Locate the cell with the specified text and output its [X, Y] center coordinate. 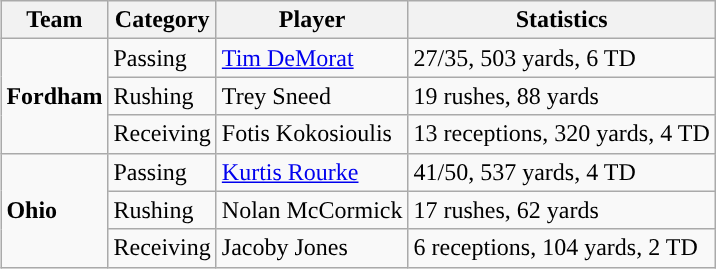
Team [54, 20]
19 rushes, 88 yards [562, 96]
Kurtis Rourke [312, 172]
41/50, 537 yards, 4 TD [562, 172]
13 receptions, 320 yards, 4 TD [562, 134]
Fordham [54, 96]
27/35, 503 yards, 6 TD [562, 58]
Statistics [562, 20]
Category [162, 20]
Jacoby Jones [312, 248]
6 receptions, 104 yards, 2 TD [562, 248]
17 rushes, 62 yards [562, 210]
Ohio [54, 210]
Nolan McCormick [312, 210]
Tim DeMorat [312, 58]
Fotis Kokosioulis [312, 134]
Player [312, 20]
Trey Sneed [312, 96]
